Return the (X, Y) coordinate for the center point of the cell that contains the specified text.  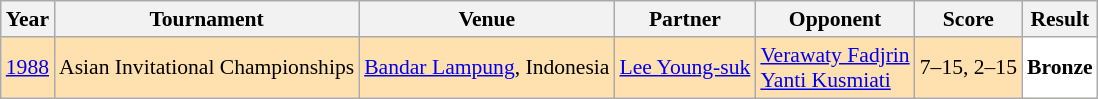
1988 (28, 68)
Score (968, 19)
Result (1060, 19)
Opponent (834, 19)
Bronze (1060, 68)
Tournament (206, 19)
Asian Invitational Championships (206, 68)
Verawaty Fadjrin Yanti Kusmiati (834, 68)
Partner (684, 19)
7–15, 2–15 (968, 68)
Venue (486, 19)
Bandar Lampung, Indonesia (486, 68)
Year (28, 19)
Lee Young-suk (684, 68)
